Return (x, y) of the center of cell containing provided text 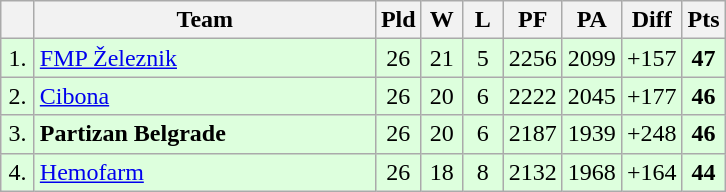
Cibona (204, 96)
Diff (652, 20)
2132 (532, 172)
2256 (532, 58)
PF (532, 20)
2222 (532, 96)
2045 (592, 96)
3. (18, 134)
2. (18, 96)
Pld (398, 20)
5 (482, 58)
+248 (652, 134)
Partizan Belgrade (204, 134)
8 (482, 172)
1. (18, 58)
+177 (652, 96)
47 (704, 58)
4. (18, 172)
W (442, 20)
1939 (592, 134)
Hemofarm (204, 172)
18 (442, 172)
2099 (592, 58)
FMP Železnik (204, 58)
21 (442, 58)
+157 (652, 58)
L (482, 20)
Team (204, 20)
+164 (652, 172)
Pts (704, 20)
2187 (532, 134)
PA (592, 20)
44 (704, 172)
1968 (592, 172)
